Find where the given text appears and provide that cell's center as (X, Y) coordinate. 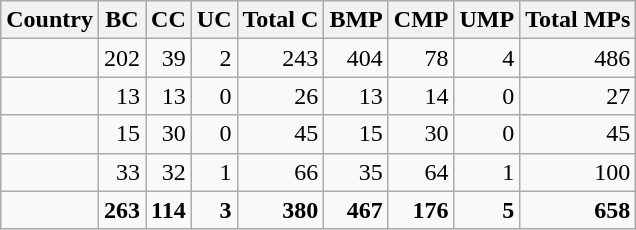
64 (421, 172)
486 (578, 58)
5 (487, 210)
BMP (356, 20)
202 (122, 58)
BC (122, 20)
3 (214, 210)
Total MPs (578, 20)
CC (169, 20)
33 (122, 172)
100 (578, 172)
380 (280, 210)
CMP (421, 20)
14 (421, 96)
32 (169, 172)
26 (280, 96)
176 (421, 210)
2 (214, 58)
Country (50, 20)
4 (487, 58)
467 (356, 210)
66 (280, 172)
Total C (280, 20)
UMP (487, 20)
78 (421, 58)
27 (578, 96)
243 (280, 58)
404 (356, 58)
658 (578, 210)
114 (169, 210)
39 (169, 58)
UC (214, 20)
263 (122, 210)
35 (356, 172)
